Pinpoint the cell where the given text exists, returning its [x, y] midpoint coordinate. 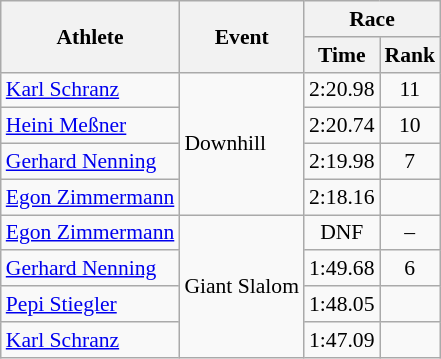
Giant Slalom [242, 286]
Pepi Stiegler [90, 304]
11 [410, 90]
1:47.09 [342, 340]
Athlete [90, 36]
Time [342, 55]
2:19.98 [342, 162]
1:49.68 [342, 269]
2:20.98 [342, 90]
Heini Meßner [90, 126]
Downhill [242, 143]
2:18.16 [342, 197]
10 [410, 126]
7 [410, 162]
Event [242, 36]
6 [410, 269]
1:48.05 [342, 304]
Race [372, 19]
Rank [410, 55]
2:20.74 [342, 126]
DNF [342, 233]
– [410, 233]
